Find where the given text appears and provide that cell's center as (x, y) coordinate. 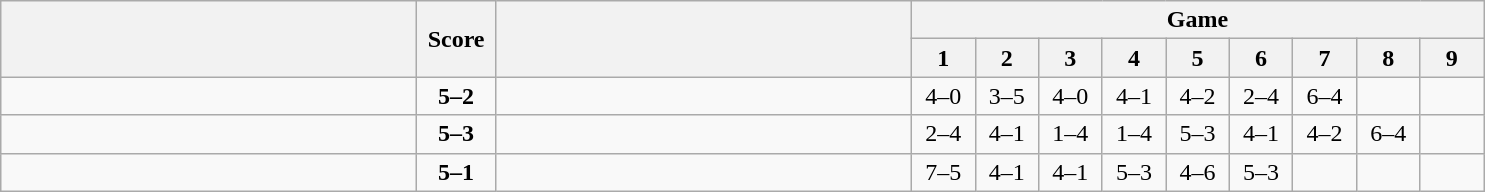
5–2 (456, 96)
Score (456, 39)
8 (1388, 58)
9 (1452, 58)
Game (1197, 20)
3–5 (1007, 96)
1 (943, 58)
4–6 (1198, 172)
7–5 (943, 172)
5–1 (456, 172)
5 (1198, 58)
4 (1134, 58)
3 (1071, 58)
7 (1325, 58)
6 (1261, 58)
2 (1007, 58)
